Scan for the cell matching the given text and deliver its (x, y) coordinate at center. 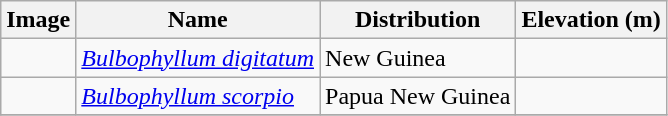
Bulbophyllum digitatum (198, 58)
New Guinea (418, 58)
Elevation (m) (591, 20)
Name (198, 20)
Papua New Guinea (418, 96)
Image (38, 20)
Bulbophyllum scorpio (198, 96)
Distribution (418, 20)
